Scan for the cell matching the given text and deliver its [X, Y] coordinate at center. 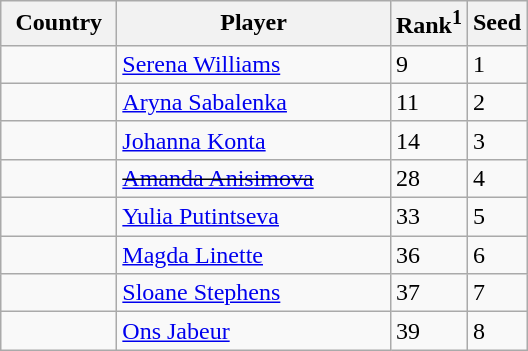
9 [428, 64]
33 [428, 217]
8 [496, 331]
28 [428, 178]
Seed [496, 24]
Player [254, 24]
Yulia Putintseva [254, 217]
1 [496, 64]
2 [496, 102]
Sloane Stephens [254, 293]
36 [428, 255]
37 [428, 293]
Amanda Anisimova [254, 178]
Johanna Konta [254, 140]
Rank1 [428, 24]
Country [59, 24]
14 [428, 140]
11 [428, 102]
39 [428, 331]
3 [496, 140]
Magda Linette [254, 255]
Serena Williams [254, 64]
Ons Jabeur [254, 331]
4 [496, 178]
Aryna Sabalenka [254, 102]
6 [496, 255]
5 [496, 217]
7 [496, 293]
